Pinpoint the cell where the given text exists, returning its [X, Y] midpoint coordinate. 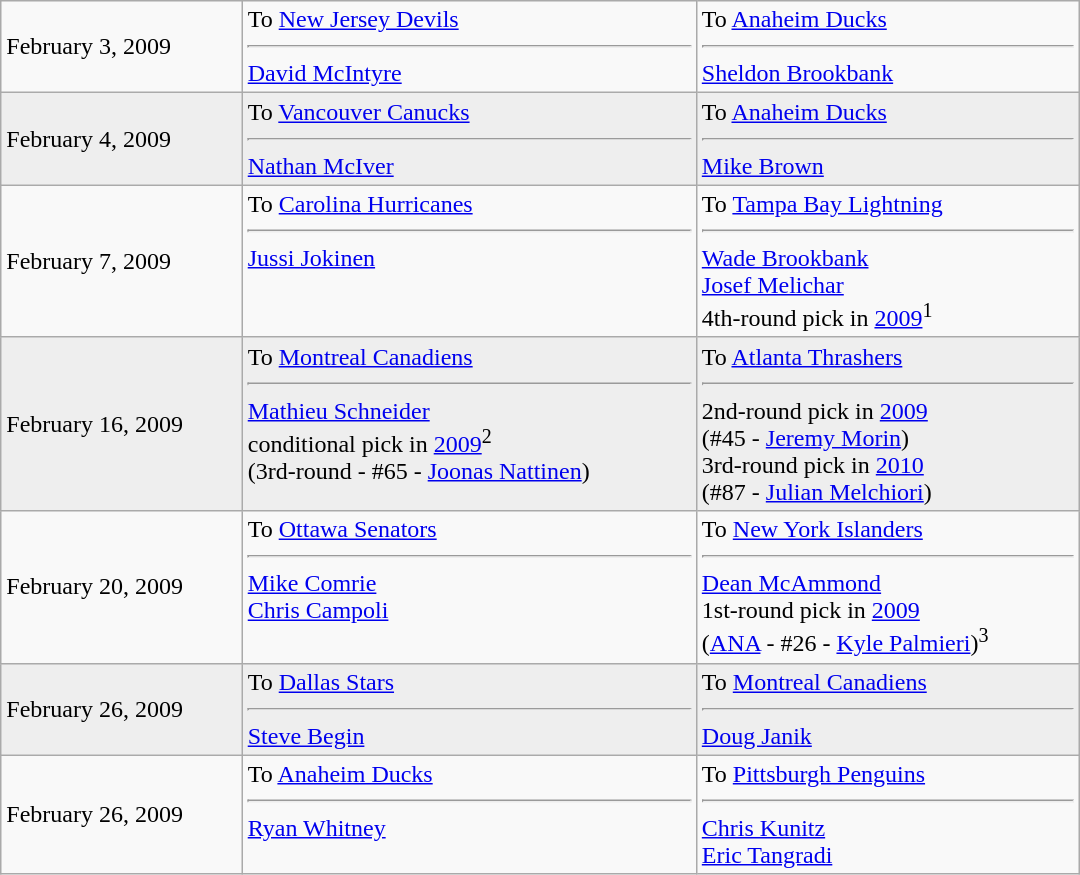
To New Jersey DevilsDavid McIntyre [469, 47]
February 20, 2009 [122, 586]
To Anaheim Ducks Mike Brown [888, 139]
To Atlanta Thrashers2nd-round pick in 2009(#45 - Jeremy Morin)3rd-round pick in 2010(#87 - Julian Melchiori) [888, 424]
To Carolina HurricanesJussi Jokinen [469, 262]
To Anaheim DucksRyan Whitney [469, 814]
February 16, 2009 [122, 424]
To Anaheim DucksSheldon Brookbank [888, 47]
February 7, 2009 [122, 262]
To Pittsburgh PenguinsChris KunitzEric Tangradi [888, 814]
To Ottawa SenatorsMike ComrieChris Campoli [469, 586]
To Montreal CanadiensMathieu Schneiderconditional pick in 20092(3rd-round - #65 - Joonas Nattinen) [469, 424]
To Tampa Bay LightningWade BrookbankJosef Melichar4th-round pick in 20091 [888, 262]
To New York IslandersDean McAmmond1st-round pick in 2009(ANA - #26 - Kyle Palmieri)3 [888, 586]
To Dallas StarsSteve Begin [469, 709]
To Vancouver Canucks Nathan McIver [469, 139]
February 3, 2009 [122, 47]
To Montreal CanadiensDoug Janik [888, 709]
February 4, 2009 [122, 139]
